Extract the [X, Y] coordinate from the center of the cell holding the provided text.  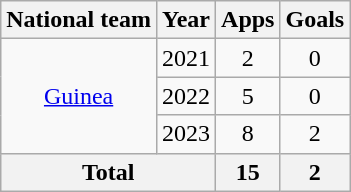
8 [248, 134]
5 [248, 96]
Total [108, 172]
2022 [186, 96]
Goals [315, 20]
Guinea [79, 96]
Year [186, 20]
15 [248, 172]
National team [79, 20]
2021 [186, 58]
Apps [248, 20]
2023 [186, 134]
